For the text-containing cell, return its midpoint in [X, Y] coordinate format. 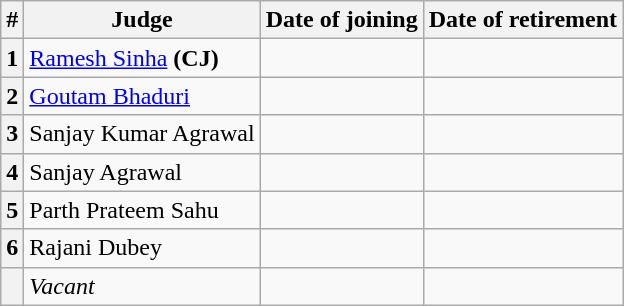
Rajani Dubey [142, 248]
Goutam Bhaduri [142, 96]
# [12, 20]
2 [12, 96]
3 [12, 134]
Vacant [142, 286]
4 [12, 172]
Judge [142, 20]
Date of retirement [522, 20]
1 [12, 58]
Sanjay Kumar Agrawal [142, 134]
Parth Prateem Sahu [142, 210]
6 [12, 248]
Ramesh Sinha (CJ) [142, 58]
Date of joining [342, 20]
Sanjay Agrawal [142, 172]
5 [12, 210]
